Return (X, Y) of the center of cell containing provided text 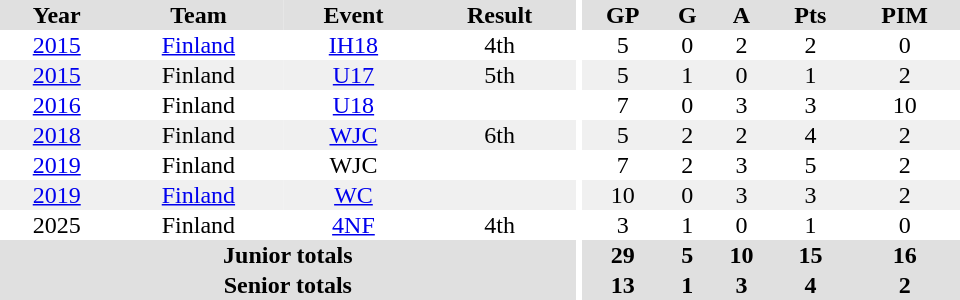
U18 (353, 105)
G (687, 15)
Event (353, 15)
IH18 (353, 45)
Senior totals (288, 285)
U17 (353, 75)
16 (904, 255)
13 (622, 285)
6th (500, 135)
2016 (56, 105)
Junior totals (288, 255)
A (741, 15)
15 (810, 255)
WC (353, 195)
GP (622, 15)
Result (500, 15)
2018 (56, 135)
PIM (904, 15)
Pts (810, 15)
4NF (353, 225)
Year (56, 15)
29 (622, 255)
Team (198, 15)
2025 (56, 225)
5th (500, 75)
